From the cell containing the given text, extract its center point as [x, y] coordinate. 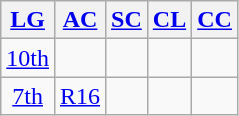
AC [80, 20]
R16 [80, 96]
CC [215, 20]
10th [28, 58]
7th [28, 96]
SC [127, 20]
LG [28, 20]
CL [169, 20]
